Locate the cell with the specified text and output its (X, Y) center coordinate. 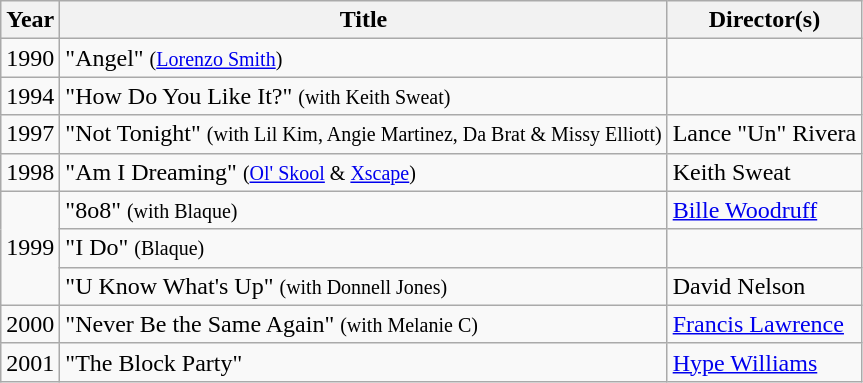
"I Do" (Blaque) (364, 248)
"The Block Party" (364, 362)
1998 (30, 172)
"Am I Dreaming" (Ol' Skool & Xscape) (364, 172)
Director(s) (764, 20)
1994 (30, 96)
Keith Sweat (764, 172)
2000 (30, 324)
Francis Lawrence (764, 324)
"Never Be the Same Again" (with Melanie C) (364, 324)
"U Know What's Up" (with Donnell Jones) (364, 286)
"How Do You Like It?" (with Keith Sweat) (364, 96)
"Not Tonight" (with Lil Kim, Angie Martinez, Da Brat & Missy Elliott) (364, 134)
Year (30, 20)
"Angel" (Lorenzo Smith) (364, 58)
1990 (30, 58)
Bille Woodruff (764, 210)
Hype Williams (764, 362)
Lance "Un" Rivera (764, 134)
2001 (30, 362)
1999 (30, 248)
Title (364, 20)
David Nelson (764, 286)
"8o8" (with Blaque) (364, 210)
1997 (30, 134)
